Return (X, Y) of the center of cell containing provided text 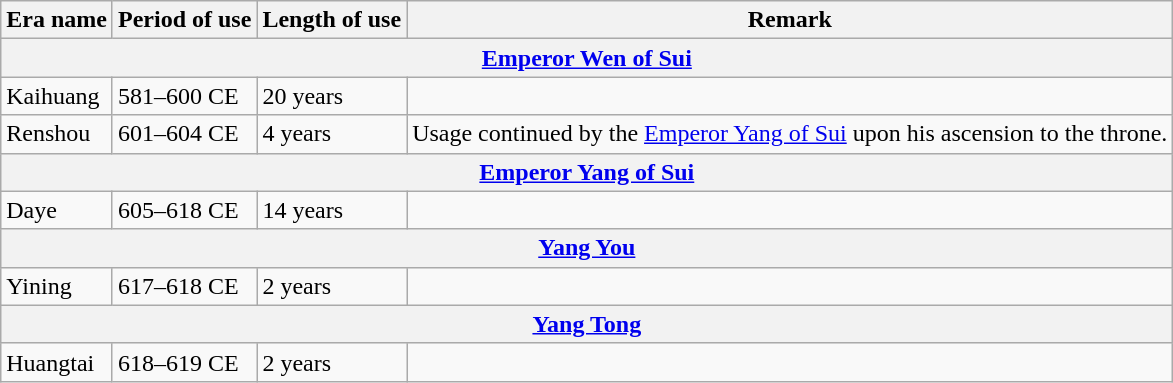
Kaihuang (57, 96)
20 years (332, 96)
Renshou (57, 134)
4 years (332, 134)
Remark (790, 20)
Usage continued by the Emperor Yang of Sui upon his ascension to the throne. (790, 134)
Period of use (184, 20)
14 years (332, 210)
618–619 CE (184, 362)
Yang Tong (587, 324)
605–618 CE (184, 210)
Era name (57, 20)
617–618 CE (184, 286)
Emperor Yang of Sui (587, 172)
Length of use (332, 20)
581–600 CE (184, 96)
Daye (57, 210)
Yang You (587, 248)
601–604 CE (184, 134)
Yining (57, 286)
Huangtai (57, 362)
Emperor Wen of Sui (587, 58)
